Determine the [x, y] coordinate at the center of the cell enclosing the given text.  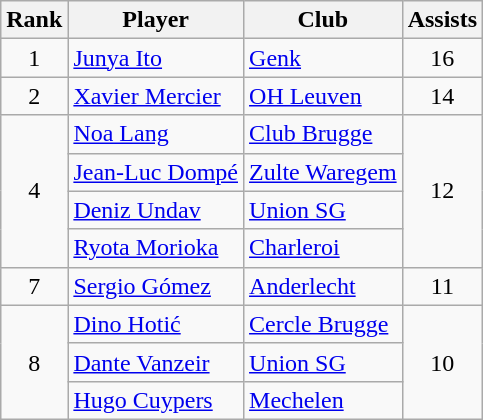
2 [34, 96]
OH Leuven [324, 96]
Sergio Gómez [156, 286]
Assists [442, 20]
14 [442, 96]
7 [34, 286]
8 [34, 362]
Mechelen [324, 400]
Jean-Luc Dompé [156, 172]
Dino Hotić [156, 324]
Genk [324, 58]
12 [442, 191]
16 [442, 58]
Club [324, 20]
Charleroi [324, 248]
Junya Ito [156, 58]
11 [442, 286]
1 [34, 58]
Rank [34, 20]
Dante Vanzeir [156, 362]
Noa Lang [156, 134]
4 [34, 191]
10 [442, 362]
Hugo Cuypers [156, 400]
Anderlecht [324, 286]
Cercle Brugge [324, 324]
Deniz Undav [156, 210]
Zulte Waregem [324, 172]
Ryota Morioka [156, 248]
Player [156, 20]
Xavier Mercier [156, 96]
Club Brugge [324, 134]
